Return the (X, Y) coordinate for the center point of the cell that contains the specified text.  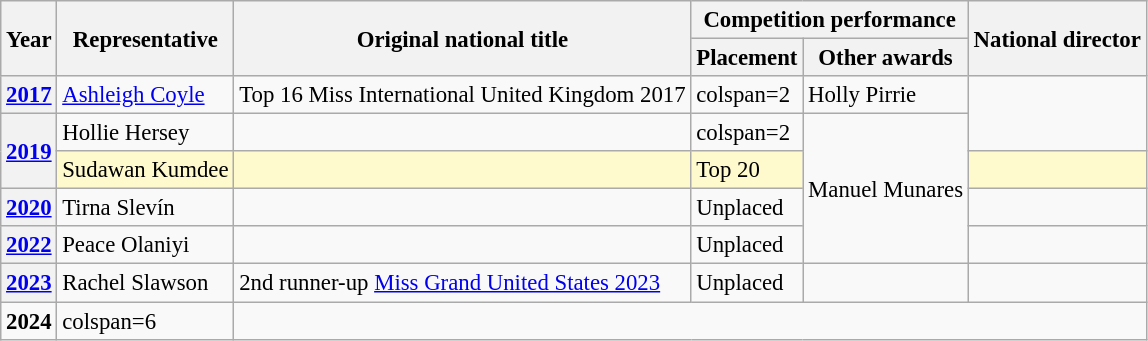
National director (1057, 38)
2024 (29, 321)
Manuel Munares (886, 189)
Top 20 (747, 170)
Placement (747, 58)
Top 16 Miss International United Kingdom 2017 (462, 95)
Year (29, 38)
2020 (29, 208)
Hollie Hersey (146, 133)
2023 (29, 283)
colspan=6 (146, 321)
2017 (29, 95)
Representative (146, 38)
Peace Olaniyi (146, 245)
Rachel Slawson (146, 283)
2nd runner-up Miss Grand United States 2023 (462, 283)
2022 (29, 245)
2019 (29, 152)
Competition performance (830, 20)
Sudawan Kumdee (146, 170)
Other awards (886, 58)
Holly Pirrie (886, 95)
Original national title (462, 38)
Tirna Slevín (146, 208)
Ashleigh Coyle (146, 95)
